Scan for the cell matching the given text and deliver its [x, y] coordinate at center. 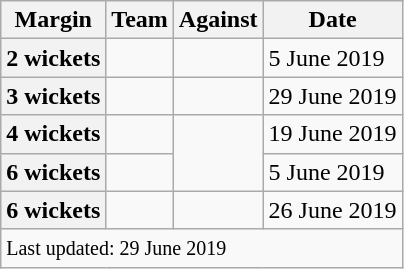
3 wickets [54, 96]
29 June 2019 [332, 96]
4 wickets [54, 134]
Margin [54, 20]
Team [140, 20]
26 June 2019 [332, 210]
Against [218, 20]
2 wickets [54, 58]
19 June 2019 [332, 134]
Last updated: 29 June 2019 [202, 248]
Date [332, 20]
